Capture the cell that displays the provided text and extract its (x, y) central coordinate. 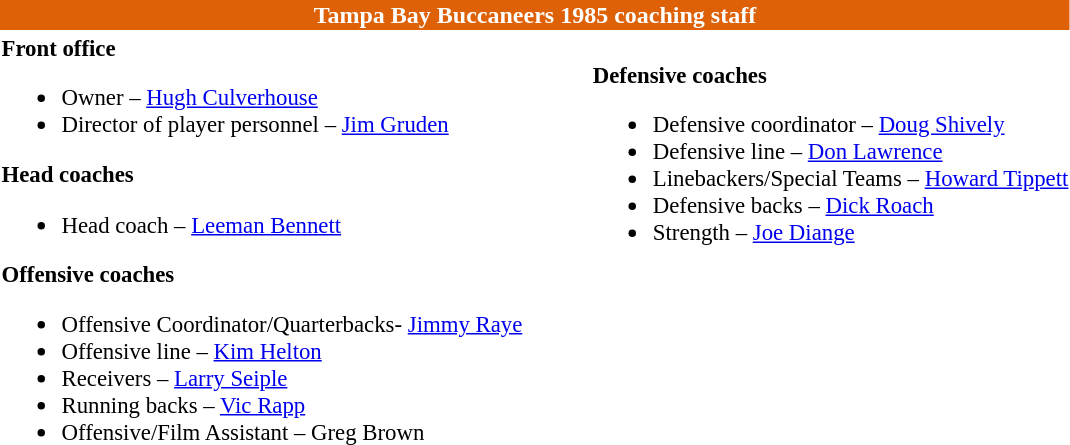
Tampa Bay Buccaneers 1985 coaching staff (535, 15)
